Find where the given text appears and provide that cell's center as [x, y] coordinate. 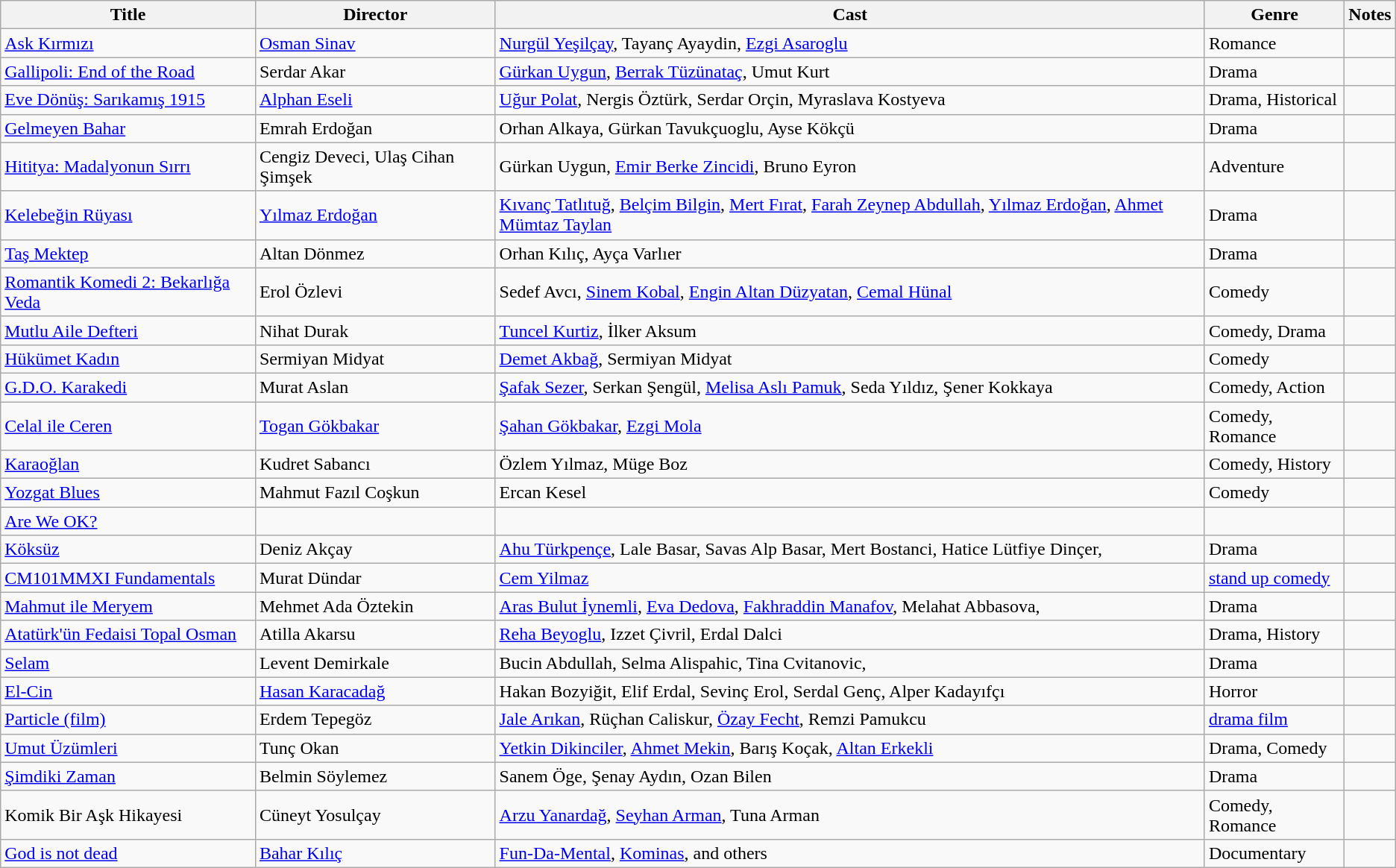
Umut Üzümleri [128, 748]
Cast [850, 15]
Nihat Durak [375, 330]
Hakan Bozyiğit, Elif Erdal, Sevinç Erol, Serdal Genç, Alper Kadayıfçı [850, 691]
Title [128, 15]
Nurgül Yeşilçay, Tayanç Ayaydin, Ezgi Asaroglu [850, 43]
Celal ile Ceren [128, 425]
Yılmaz Erdoğan [375, 215]
Atatürk'ün Fedaisi Topal Osman [128, 635]
Arzu Yanardağ, Seyhan Arman, Tuna Arman [850, 814]
Documentary [1274, 853]
Hükümet Kadın [128, 359]
Osman Sinav [375, 43]
Notes [1370, 15]
Comedy, History [1274, 465]
Comedy, Action [1274, 387]
Particle (film) [128, 720]
Orhan Alkaya, Gürkan Tavukçuoglu, Ayse Kökçü [850, 128]
Ahu Türkpençe, Lale Basar, Savas Alp Basar, Mert Bostanci, Hatice Lütfiye Dinçer, [850, 550]
Reha Beyoglu, Izzet Çivril, Erdal Dalci [850, 635]
Murat Aslan [375, 387]
Yetkin Dikinciler, Ahmet Mekin, Barış Koçak, Altan Erkekli [850, 748]
Drama, History [1274, 635]
Serdar Akar [375, 72]
Orhan Kılıç, Ayça Varlıer [850, 254]
Ask Kırmızı [128, 43]
Levent Demirkale [375, 663]
El-Cin [128, 691]
Sanem Öge, Şenay Aydın, Ozan Bilen [850, 776]
Belmin Söylemez [375, 776]
Jale Arıkan, Rüçhan Caliskur, Özay Fecht, Remzi Pamukcu [850, 720]
God is not dead [128, 853]
Özlem Yılmaz, Müge Boz [850, 465]
Gallipoli: End of the Road [128, 72]
Şahan Gökbakar, Ezgi Mola [850, 425]
Cengiz Deveci, Ulaş Cihan Şimşek [375, 167]
Mehmet Ada Öztekin [375, 606]
Ercan Kesel [850, 493]
Erdem Tepegöz [375, 720]
stand up comedy [1274, 578]
G.D.O. Karakedi [128, 387]
Bucin Abdullah, Selma Alispahic, Tina Cvitanovic, [850, 663]
Cüneyt Yosulçay [375, 814]
Mahmut ile Meryem [128, 606]
Selam [128, 663]
Karaoğlan [128, 465]
Kudret Sabancı [375, 465]
Emrah Erdoğan [375, 128]
Bahar Kılıç [375, 853]
Komik Bir Aşk Hikayesi [128, 814]
Murat Dündar [375, 578]
Altan Dönmez [375, 254]
Are We OK? [128, 521]
Şimdiki Zaman [128, 776]
Yozgat Blues [128, 493]
Tunç Okan [375, 748]
Adventure [1274, 167]
Mutlu Aile Defteri [128, 330]
Comedy, Drama [1274, 330]
Deniz Akçay [375, 550]
Togan Gökbakar [375, 425]
Tuncel Kurtiz, İlker Aksum [850, 330]
Mahmut Fazıl Coşkun [375, 493]
Director [375, 15]
Hititya: Madalyonun Sırrı [128, 167]
Romantik Komedi 2: Bekarlığa Veda [128, 292]
Drama, Historical [1274, 100]
CM101MMXI Fundamentals [128, 578]
Cem Yilmaz [850, 578]
Kıvanç Tatlıtuğ, Belçim Bilgin, Mert Fırat, Farah Zeynep Abdullah, Yılmaz Erdoğan, Ahmet Mümtaz Taylan [850, 215]
Uğur Polat, Nergis Öztürk, Serdar Orçin, Myraslava Kostyeva [850, 100]
Taş Mektep [128, 254]
Şafak Sezer, Serkan Şengül, Melisa Aslı Pamuk, Seda Yıldız, Şener Kokkaya [850, 387]
Demet Akbağ, Sermiyan Midyat [850, 359]
Genre [1274, 15]
Atilla Akarsu [375, 635]
Köksüz [128, 550]
Romance [1274, 43]
Horror [1274, 691]
Gelmeyen Bahar [128, 128]
Hasan Karacadağ [375, 691]
Sedef Avcı, Sinem Kobal, Engin Altan Düzyatan, Cemal Hünal [850, 292]
Eve Dönüş: Sarıkamış 1915 [128, 100]
Sermiyan Midyat [375, 359]
Drama, Comedy [1274, 748]
Erol Özlevi [375, 292]
Alphan Eseli [375, 100]
Gürkan Uygun, Emir Berke Zincidi, Bruno Eyron [850, 167]
Gürkan Uygun, Berrak Tüzünataç, Umut Kurt [850, 72]
Kelebeğin Rüyası [128, 215]
drama film [1274, 720]
Aras Bulut İynemli, Eva Dedova, Fakhraddin Manafov, Melahat Abbasova, [850, 606]
Fun-Da-Mental, Kominas, and others [850, 853]
